From the cell containing the given text, extract its center point as [x, y] coordinate. 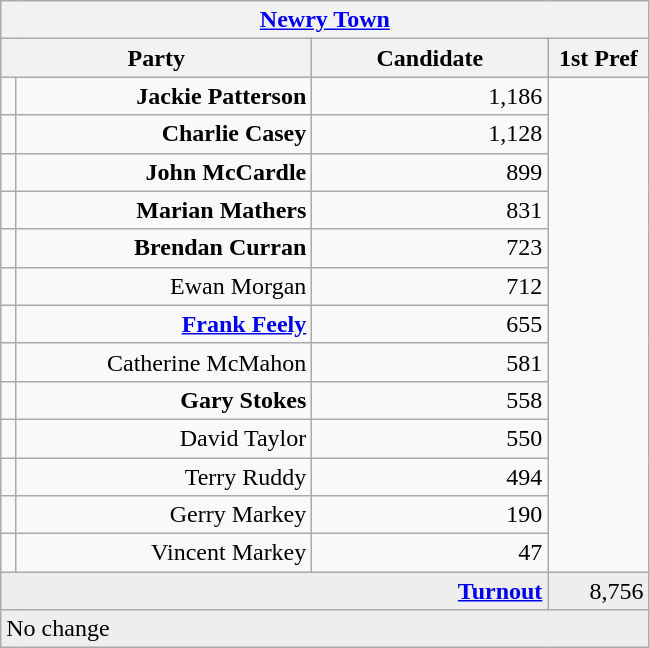
550 [430, 438]
No change [325, 629]
Newry Town [325, 20]
Turnout [274, 591]
Charlie Casey [164, 134]
David Taylor [164, 438]
723 [430, 248]
Party [156, 58]
712 [430, 286]
Brendan Curran [164, 248]
Gerry Markey [164, 515]
1,186 [430, 96]
831 [430, 210]
Gary Stokes [164, 400]
Frank Feely [164, 324]
Vincent Markey [164, 553]
Marian Mathers [164, 210]
1st Pref [598, 58]
Catherine McMahon [164, 362]
494 [430, 477]
Ewan Morgan [164, 286]
190 [430, 515]
Jackie Patterson [164, 96]
Terry Ruddy [164, 477]
Candidate [430, 58]
655 [430, 324]
1,128 [430, 134]
558 [430, 400]
John McCardle [164, 172]
899 [430, 172]
8,756 [598, 591]
581 [430, 362]
47 [430, 553]
